Identify which cell holds the provided text, then report its [x, y] central coordinate. 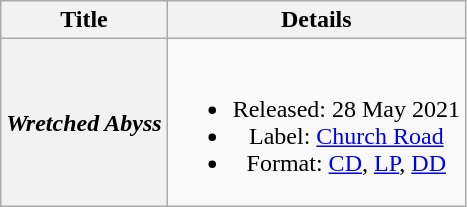
Details [316, 20]
Released: 28 May 2021Label: Church RoadFormat: CD, LP, DD [316, 122]
Title [84, 20]
Wretched Abyss [84, 122]
